For the text-containing cell, return its midpoint in (x, y) coordinate format. 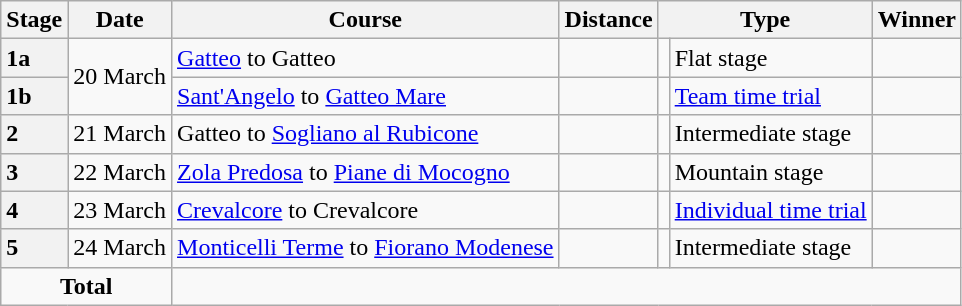
Type (765, 20)
5 (34, 248)
Distance (608, 20)
24 March (120, 248)
Gatteo to Gatteo (366, 58)
Individual time trial (770, 210)
4 (34, 210)
22 March (120, 172)
23 March (120, 210)
Mountain stage (770, 172)
2 (34, 134)
Course (366, 20)
21 March (120, 134)
Stage (34, 20)
Zola Predosa to Piane di Mocogno (366, 172)
Flat stage (770, 58)
3 (34, 172)
20 March (120, 77)
1a (34, 58)
Date (120, 20)
1b (34, 96)
Winner (916, 20)
Sant'Angelo to Gatteo Mare (366, 96)
Monticelli Terme to Fiorano Modenese (366, 248)
Crevalcore to Crevalcore (366, 210)
Team time trial (770, 96)
Gatteo to Sogliano al Rubicone (366, 134)
Total (86, 286)
